Extract the (X, Y) coordinate from the center of the cell holding the provided text.  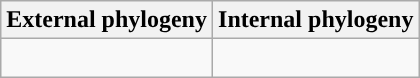
Internal phylogeny (316, 20)
External phylogeny (107, 20)
